From the cell containing the given text, extract its center point as [x, y] coordinate. 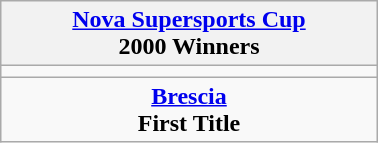
Nova Supersports Cup2000 Winners [189, 34]
BresciaFirst Title [189, 110]
